Scan for the cell matching the given text and deliver its [X, Y] coordinate at center. 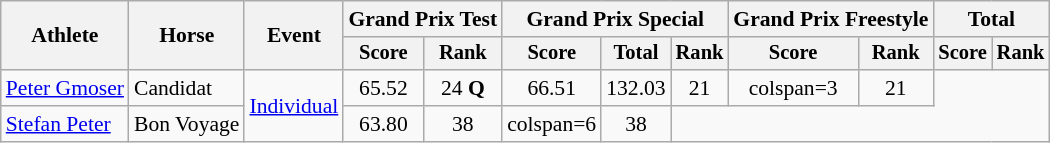
Event [294, 36]
Candidat [186, 88]
Stefan Peter [65, 124]
colspan=3 [793, 88]
24 Q [462, 88]
63.80 [383, 124]
Horse [186, 36]
Peter Gmoser [65, 88]
132.03 [636, 88]
65.52 [383, 88]
Individual [294, 106]
Grand Prix Test [422, 19]
colspan=6 [552, 124]
Athlete [65, 36]
Grand Prix Freestyle [830, 19]
Grand Prix Special [615, 19]
Bon Voyage [186, 124]
66.51 [552, 88]
